Capture the cell that displays the provided text and extract its [x, y] central coordinate. 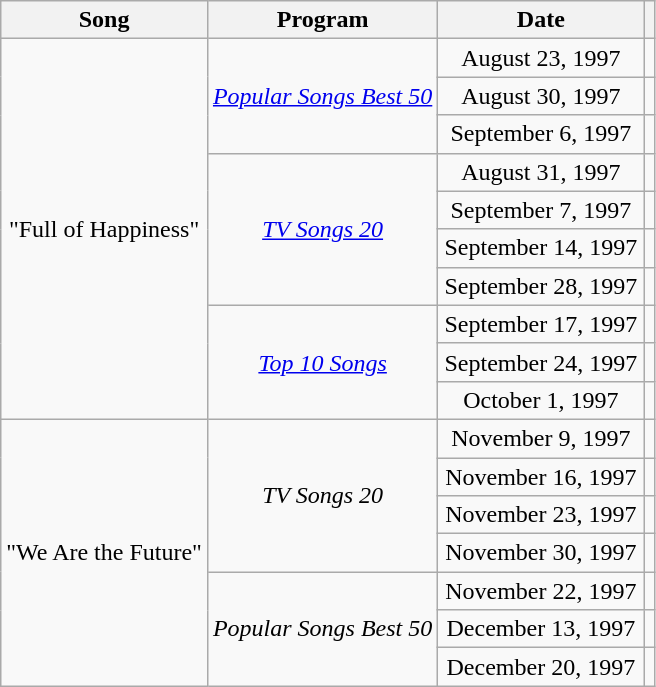
"Full of Happiness" [104, 230]
September 6, 1997 [541, 134]
August 31, 1997 [541, 172]
September 14, 1997 [541, 248]
Top 10 Songs [322, 362]
December 20, 1997 [541, 667]
September 28, 1997 [541, 286]
November 9, 1997 [541, 438]
August 23, 1997 [541, 58]
August 30, 1997 [541, 96]
"We Are the Future" [104, 552]
Date [541, 20]
November 22, 1997 [541, 591]
September 24, 1997 [541, 362]
September 17, 1997 [541, 324]
November 23, 1997 [541, 515]
December 13, 1997 [541, 629]
October 1, 1997 [541, 400]
November 30, 1997 [541, 553]
Song [104, 20]
September 7, 1997 [541, 210]
Program [322, 20]
November 16, 1997 [541, 477]
